Provide the (x, y) coordinate of the cell's center where the given text is located.  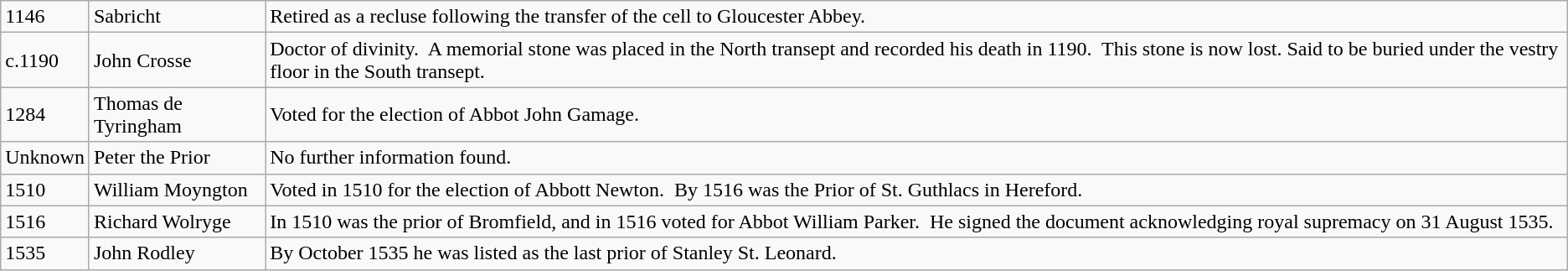
Retired as a recluse following the transfer of the cell to Gloucester Abbey. (916, 17)
Voted for the election of Abbot John Gamage. (916, 114)
By October 1535 he was listed as the last prior of Stanley St. Leonard. (916, 253)
1516 (45, 221)
1535 (45, 253)
Peter the Prior (177, 158)
John Rodley (177, 253)
1284 (45, 114)
1510 (45, 190)
William Moyngton (177, 190)
Unknown (45, 158)
Sabricht (177, 17)
Richard Wolryge (177, 221)
c.1190 (45, 60)
No further information found. (916, 158)
Thomas de Tyringham (177, 114)
1146 (45, 17)
John Crosse (177, 60)
Voted in 1510 for the election of Abbott Newton. By 1516 was the Prior of St. Guthlacs in Hereford. (916, 190)
